Output the (x, y) coordinate of the center of the cell containing the given text.  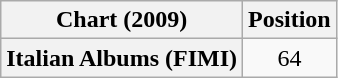
64 (290, 58)
Italian Albums (FIMI) (122, 58)
Position (290, 20)
Chart (2009) (122, 20)
